Locate the cell with the specified text and output its (x, y) center coordinate. 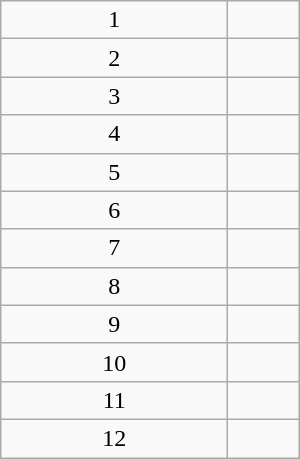
12 (114, 438)
1 (114, 20)
6 (114, 210)
5 (114, 172)
3 (114, 96)
2 (114, 58)
9 (114, 324)
4 (114, 134)
11 (114, 400)
8 (114, 286)
7 (114, 248)
10 (114, 362)
